Provide the [X, Y] coordinate of the cell's center where the given text is located.  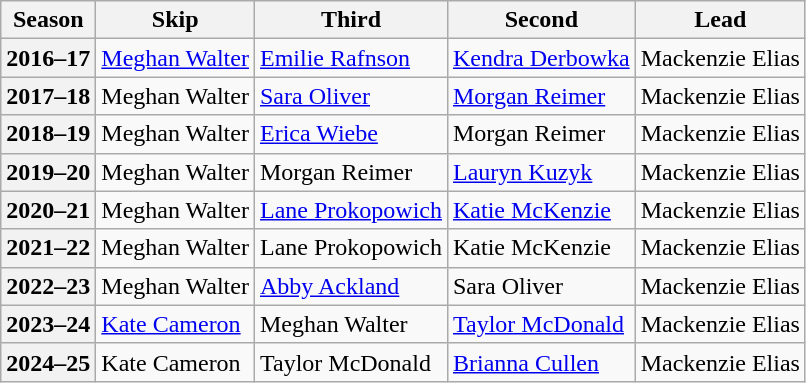
Kendra Derbowka [541, 58]
Brianna Cullen [541, 362]
Lead [720, 20]
2021–22 [48, 248]
Emilie Rafnson [350, 58]
Season [48, 20]
Lauryn Kuzyk [541, 172]
Erica Wiebe [350, 134]
2019–20 [48, 172]
2017–18 [48, 96]
2024–25 [48, 362]
Skip [176, 20]
2016–17 [48, 58]
Abby Ackland [350, 286]
2020–21 [48, 210]
2023–24 [48, 324]
Second [541, 20]
2022–23 [48, 286]
2018–19 [48, 134]
Third [350, 20]
